Determine the (x, y) coordinate at the center of the cell enclosing the given text.  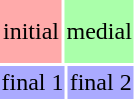
final 2 (100, 82)
final 1 (32, 82)
medial (99, 32)
initial (31, 32)
